For the text-containing cell, return its midpoint in [X, Y] coordinate format. 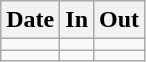
Out [120, 20]
In [77, 20]
Date [30, 20]
